Identify which cell holds the provided text, then report its (x, y) central coordinate. 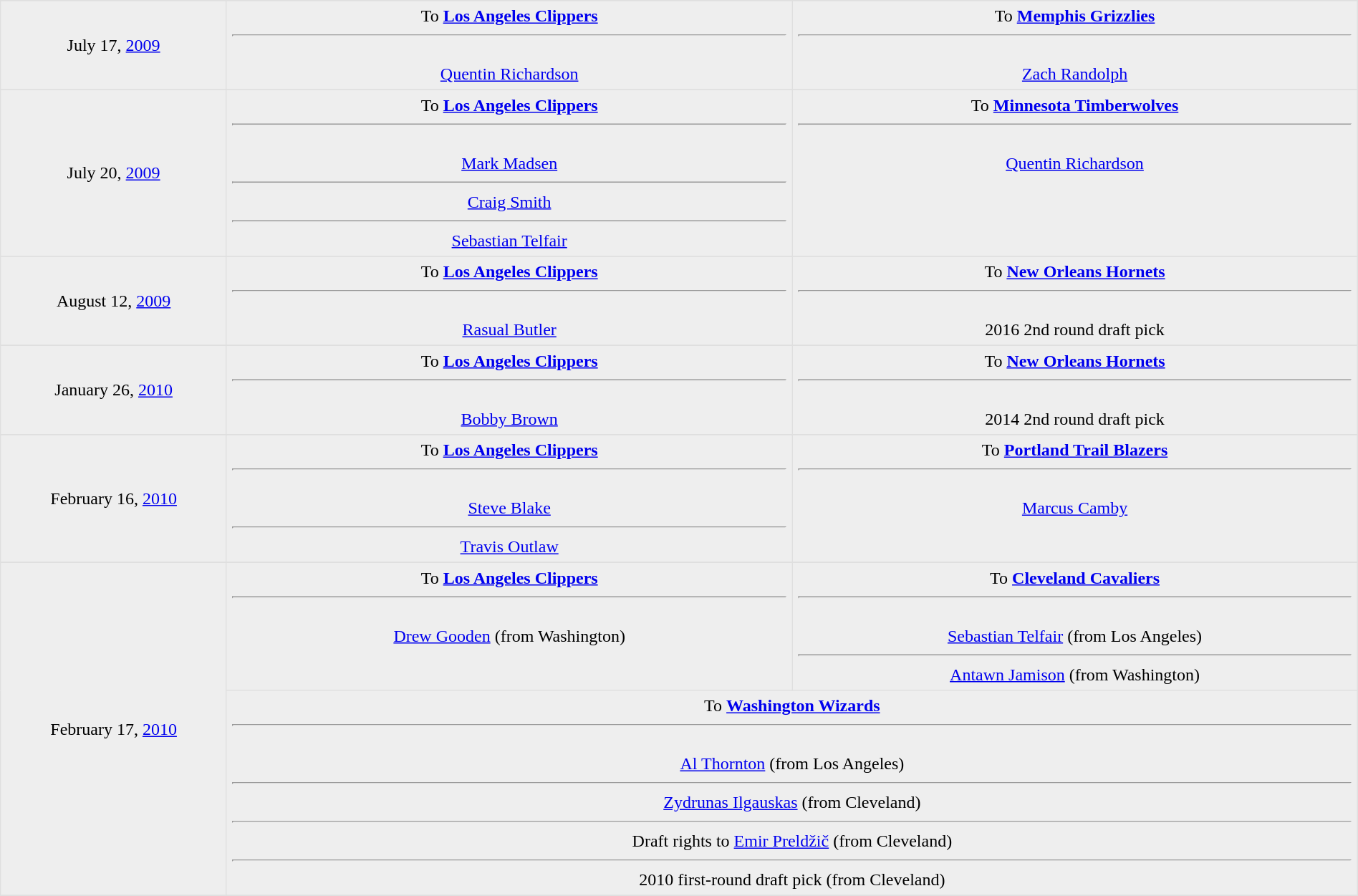
To Memphis GrizzliesZach Randolph (1074, 45)
January 26, 2010 (114, 390)
To Los Angeles ClippersRasual Butler (509, 301)
To Los Angeles ClippersMark MadsenCraig SmithSebastian Telfair (509, 173)
July 20, 2009 (114, 173)
To Cleveland CavaliersSebastian Telfair (from Los Angeles)Antawn Jamison (from Washington) (1074, 626)
To Los Angeles ClippersSteve BlakeTravis Outlaw (509, 498)
To Portland Trail BlazersMarcus Camby (1074, 498)
August 12, 2009 (114, 301)
To Los Angeles ClippersDrew Gooden (from Washington) (509, 626)
To New Orleans Hornets2016 2nd round draft pick (1074, 301)
July 17, 2009 (114, 45)
To Los Angeles ClippersQuentin Richardson (509, 45)
To Minnesota TimberwolvesQuentin Richardson (1074, 173)
February 16, 2010 (114, 498)
February 17, 2010 (114, 729)
To New Orleans Hornets2014 2nd round draft pick (1074, 390)
To Los Angeles ClippersBobby Brown (509, 390)
